Provide the [x, y] coordinate of the cell's center where the given text is located.  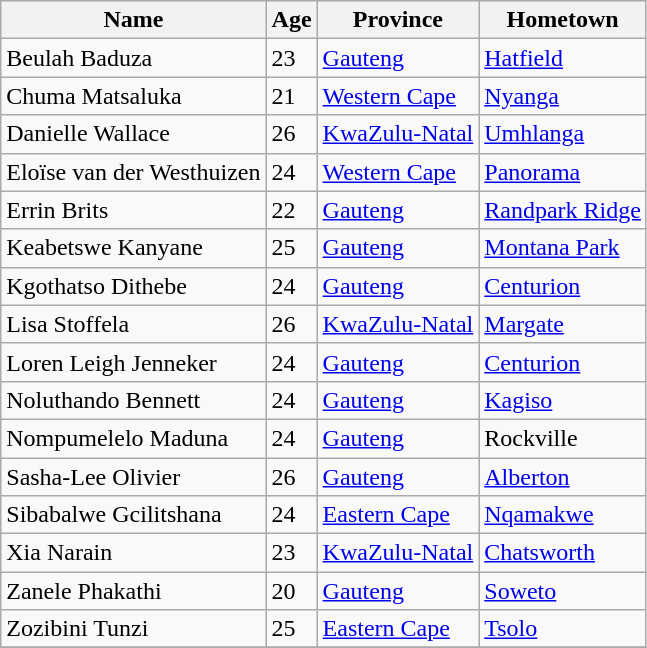
Kgothatso Dithebe [134, 286]
Nyanga [563, 96]
Lisa Stoffela [134, 324]
21 [292, 96]
Umhlanga [563, 134]
Randpark Ridge [563, 210]
Panorama [563, 172]
Province [398, 20]
Soweto [563, 591]
Beulah Baduza [134, 58]
Alberton [563, 477]
Eloïse van der Westhuizen [134, 172]
Hometown [563, 20]
Errin Brits [134, 210]
Sasha-Lee Olivier [134, 477]
22 [292, 210]
Keabetswe Kanyane [134, 248]
Tsolo [563, 629]
Sibabalwe Gcilitshana [134, 515]
Name [134, 20]
Age [292, 20]
Loren Leigh Jenneker [134, 362]
Montana Park [563, 248]
Zanele Phakathi [134, 591]
Kagiso [563, 400]
20 [292, 591]
Hatfield [563, 58]
Xia Narain [134, 553]
Rockville [563, 438]
Noluthando Bennett [134, 400]
Danielle Wallace [134, 134]
Nqamakwe [563, 515]
Margate [563, 324]
Nompumelelo Maduna [134, 438]
Chatsworth [563, 553]
Zozibini Tunzi [134, 629]
Chuma Matsaluka [134, 96]
